Capture the cell that displays the provided text and extract its [X, Y] central coordinate. 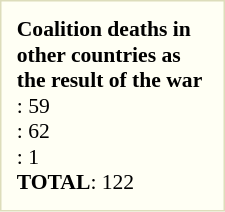
Coalition deaths in other countries as the result of the war: 59 : 62 : 1TOTAL: 122 [112, 106]
